From the cell containing the given text, extract its center point as [X, Y] coordinate. 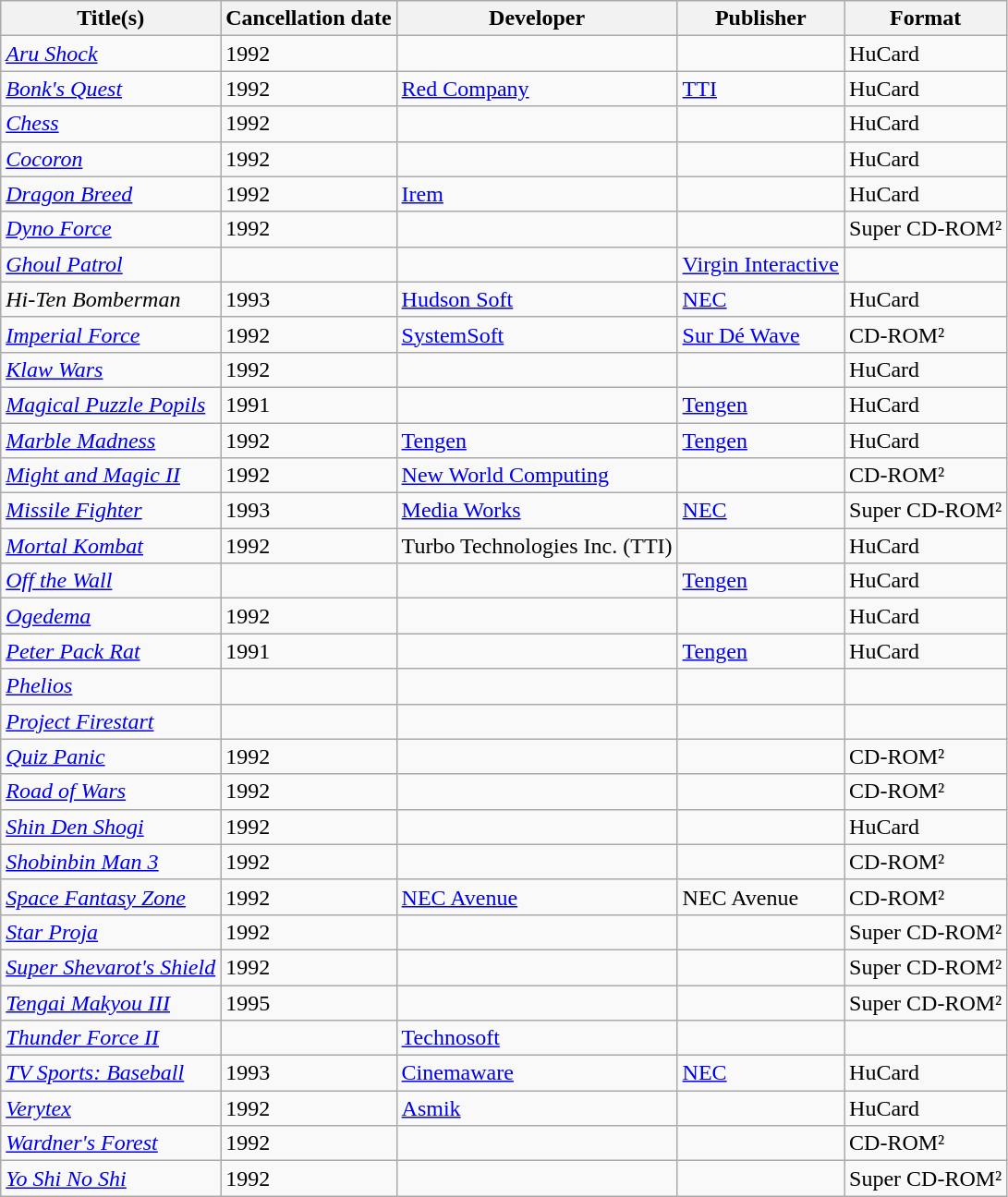
Developer [537, 18]
Shin Den Shogi [111, 827]
Might and Magic II [111, 476]
Turbo Technologies Inc. (TTI) [537, 546]
Missile Fighter [111, 511]
Cocoron [111, 159]
Bonk's Quest [111, 89]
Aru Shock [111, 54]
Space Fantasy Zone [111, 897]
Shobinbin Man 3 [111, 862]
Red Company [537, 89]
Cinemaware [537, 1073]
TTI [760, 89]
Publisher [760, 18]
Mortal Kombat [111, 546]
Phelios [111, 686]
Quiz Panic [111, 756]
Wardner's Forest [111, 1143]
Hudson Soft [537, 299]
Dyno Force [111, 229]
Irem [537, 194]
Title(s) [111, 18]
Chess [111, 124]
Ogedema [111, 616]
Hi-Ten Bomberman [111, 299]
Sur Dé Wave [760, 334]
Dragon Breed [111, 194]
Technosoft [537, 1038]
Project Firestart [111, 721]
Verytex [111, 1108]
Thunder Force II [111, 1038]
1995 [309, 1002]
TV Sports: Baseball [111, 1073]
Road of Wars [111, 792]
Peter Pack Rat [111, 651]
Off the Wall [111, 581]
New World Computing [537, 476]
Imperial Force [111, 334]
Marble Madness [111, 441]
Format [926, 18]
Ghoul Patrol [111, 264]
Super Shevarot's Shield [111, 967]
Klaw Wars [111, 369]
Asmik [537, 1108]
Tengai Makyou III [111, 1002]
Virgin Interactive [760, 264]
Magical Puzzle Popils [111, 405]
Star Proja [111, 932]
SystemSoft [537, 334]
Media Works [537, 511]
Cancellation date [309, 18]
Yo Shi No Shi [111, 1179]
